Extract the [x, y] coordinate from the center of the cell holding the provided text.  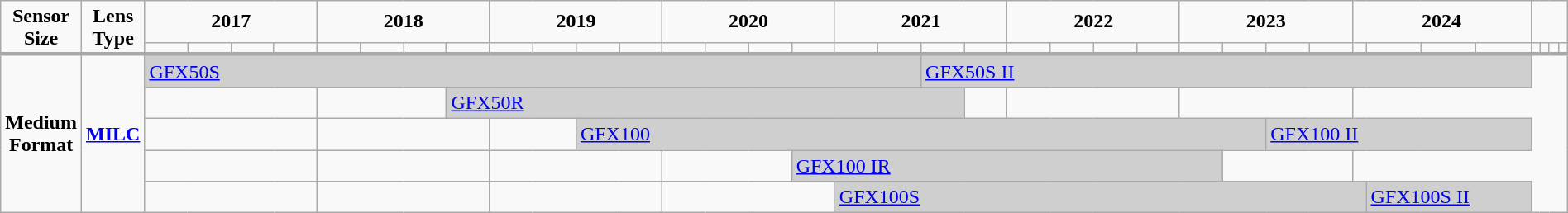
2021 [921, 21]
GFX100 IR [1007, 166]
GFX100S II [1449, 197]
GFX50S [533, 71]
Lens Type [112, 28]
Sensor Size [41, 28]
2019 [576, 21]
MILC [112, 134]
GFX50R [705, 102]
GFX50S II [1226, 71]
GFX100 II [1398, 134]
2022 [1093, 21]
2018 [404, 21]
2020 [749, 21]
Medium Format [41, 134]
GFX100S [1100, 197]
2023 [1265, 21]
2017 [232, 21]
GFX100 [920, 134]
2024 [1441, 21]
